Scan for the cell matching the given text and deliver its (x, y) coordinate at center. 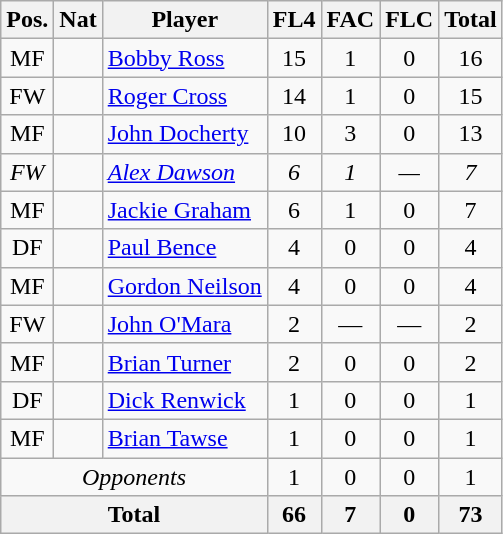
Brian Turner (184, 362)
Dick Renwick (184, 400)
Jackie Graham (184, 210)
Pos. (28, 20)
John Docherty (184, 134)
Paul Bence (184, 248)
3 (350, 134)
16 (471, 58)
Opponents (134, 477)
FAC (350, 20)
66 (294, 515)
Nat (78, 20)
FLC (410, 20)
73 (471, 515)
Player (184, 20)
14 (294, 96)
John O'Mara (184, 324)
Gordon Neilson (184, 286)
13 (471, 134)
10 (294, 134)
FL4 (294, 20)
Alex Dawson (184, 172)
Brian Tawse (184, 438)
Bobby Ross (184, 58)
Roger Cross (184, 96)
